Provide the [X, Y] coordinate of the cell's center where the given text is located.  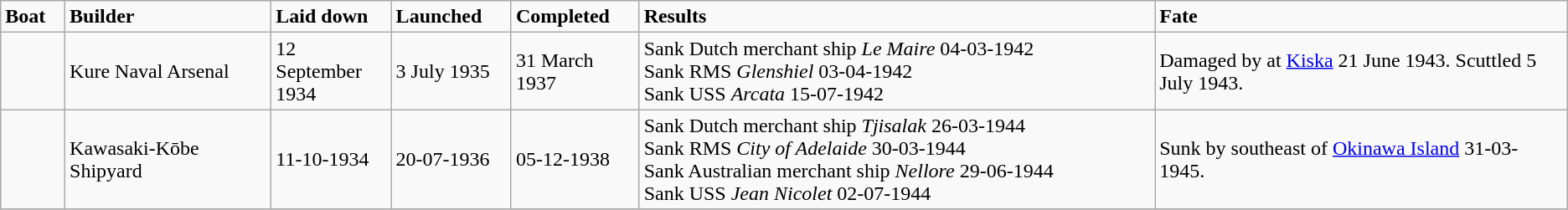
Laid down [332, 17]
Kure Naval Arsenal [168, 71]
Builder [168, 17]
Completed [575, 17]
Launched [451, 17]
Sank Dutch merchant ship Le Maire 04-03-1942Sank RMS Glenshiel 03-04-1942Sank USS Arcata 15-07-1942 [897, 71]
31 March 1937 [575, 71]
Sunk by southeast of Okinawa Island 31-03-1945. [1362, 159]
Boat [34, 17]
Results [897, 17]
Damaged by at Kiska 21 June 1943. Scuttled 5 July 1943. [1362, 71]
11-10-1934 [332, 159]
05-12-1938 [575, 159]
12 September 1934 [332, 71]
Fate [1362, 17]
20-07-1936 [451, 159]
3 July 1935 [451, 71]
Kawasaki-Kōbe Shipyard [168, 159]
